For the text-containing cell, return its midpoint in [x, y] coordinate format. 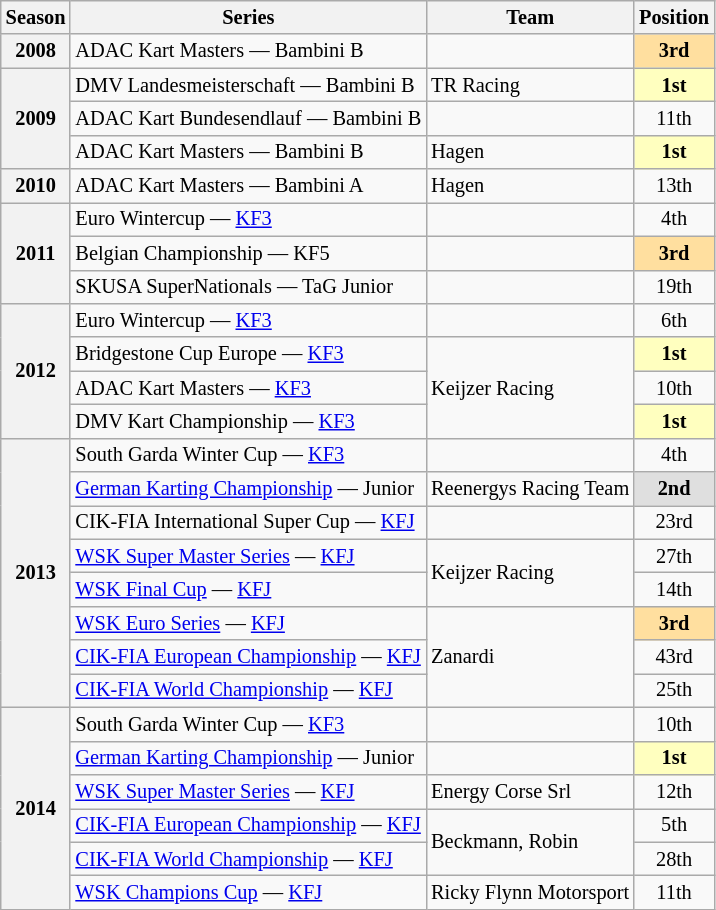
6th [674, 320]
2010 [36, 186]
WSK Champions Cup — KFJ [248, 892]
DMV Landesmeisterschaft — Bambini B [248, 85]
ADAC Kart Bundesendlauf — Bambini B [248, 118]
23rd [674, 522]
Belgian Championship — KF5 [248, 253]
14th [674, 589]
Ricky Flynn Motorsport [530, 892]
Position [674, 17]
SKUSA SuperNationals — TaG Junior [248, 287]
Beckmann, Robin [530, 842]
DMV Kart Championship — KF3 [248, 421]
2014 [36, 808]
Energy Corse Srl [530, 791]
Reenergys Racing Team [530, 489]
Bridgestone Cup Europe — KF3 [248, 354]
ADAC Kart Masters — KF3 [248, 388]
CIK-FIA International Super Cup — KFJ [248, 522]
2013 [36, 572]
WSK Euro Series — KFJ [248, 623]
43rd [674, 657]
Series [248, 17]
2008 [36, 51]
2nd [674, 489]
27th [674, 556]
25th [674, 690]
19th [674, 287]
Season [36, 17]
28th [674, 859]
2011 [36, 252]
13th [674, 186]
TR Racing [530, 85]
Zanardi [530, 656]
ADAC Kart Masters — Bambini A [248, 186]
5th [674, 825]
2012 [36, 370]
12th [674, 791]
2009 [36, 118]
Team [530, 17]
WSK Final Cup — KFJ [248, 589]
